Scan for the cell matching the given text and deliver its [X, Y] coordinate at center. 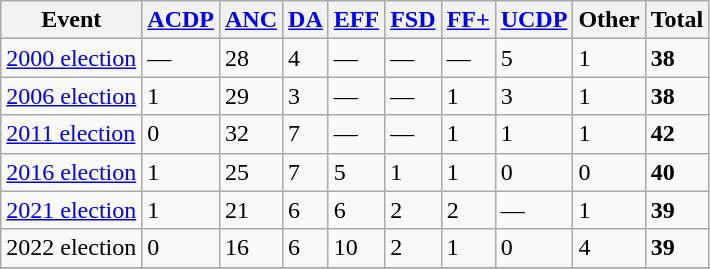
40 [677, 172]
10 [356, 248]
25 [250, 172]
EFF [356, 20]
FSD [413, 20]
2006 election [72, 96]
Event [72, 20]
UCDP [534, 20]
Total [677, 20]
16 [250, 248]
ACDP [181, 20]
2021 election [72, 210]
Other [609, 20]
2022 election [72, 248]
2011 election [72, 134]
ANC [250, 20]
28 [250, 58]
2016 election [72, 172]
42 [677, 134]
FF+ [468, 20]
29 [250, 96]
2000 election [72, 58]
21 [250, 210]
DA [306, 20]
32 [250, 134]
